Return (x, y) of the center of cell containing provided text 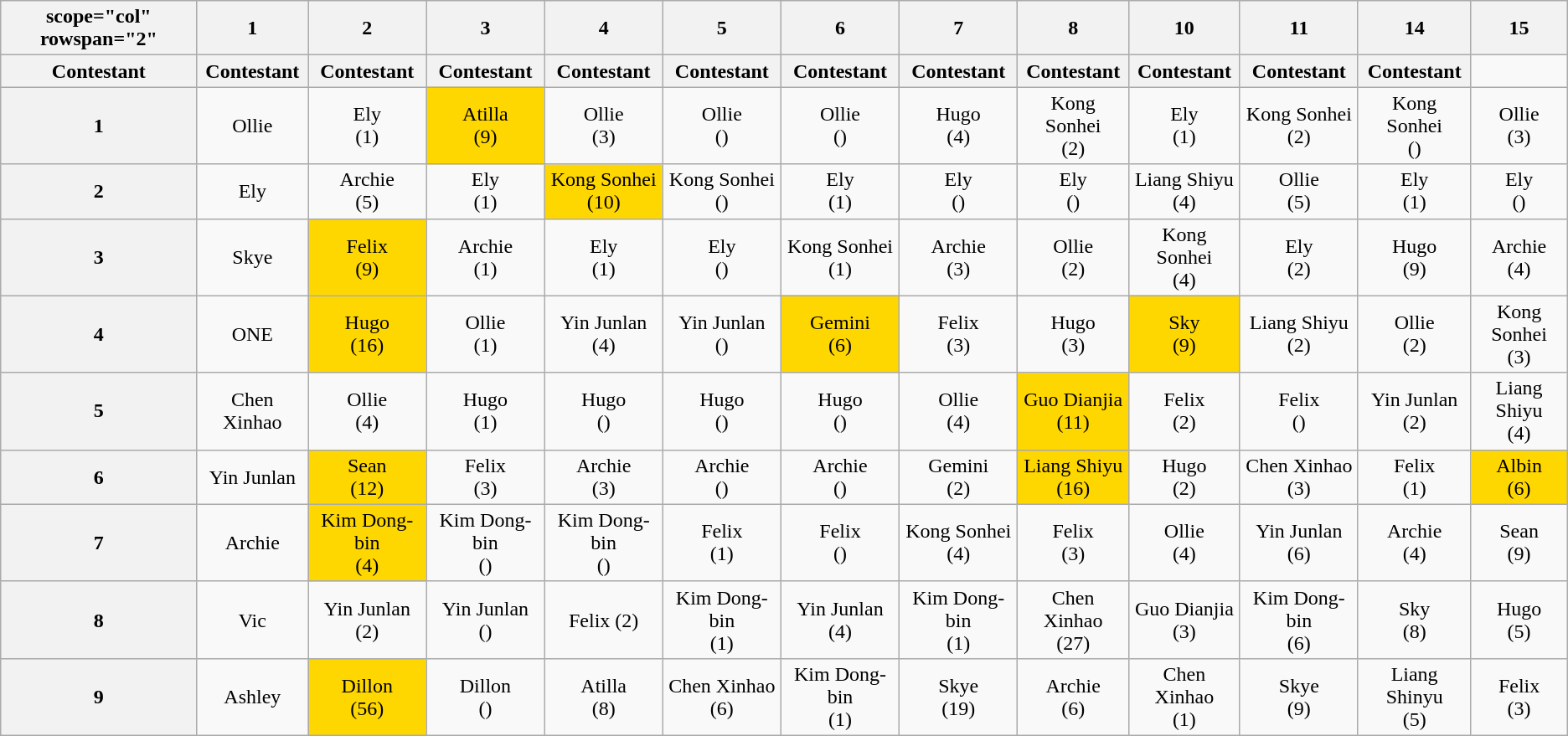
Ollie (253, 126)
Vic (253, 620)
15 (1519, 28)
Gemini (6) (839, 334)
Liang Shiyu (16) (1074, 477)
Liang Shinyu (5) (1414, 697)
Ollie (5) (1298, 191)
Sean (9) (1519, 543)
10 (1184, 28)
Archie (253, 543)
Guo Dianjia (3) (1184, 620)
Hugo (16) (367, 334)
Chen Xinhao (253, 411)
Atilla (9) (486, 126)
Liang Shiyu (2) (1298, 334)
Sky (9) (1184, 334)
Sky (8) (1414, 620)
Ollie (1) (486, 334)
Kim Dong-bin (4) (367, 543)
Gemini (2) (958, 477)
Kong Sonhei (1) (839, 257)
Hugo (1) (486, 411)
Kim Dong-bin (6) (1298, 620)
Archie (6) (1074, 697)
Kong Sonhei (10) (603, 191)
Chen Xinhao (6) (722, 697)
Yin Junlan (6) (1298, 543)
Skye (19) (958, 697)
Dillon (56) (367, 697)
Yin Junlan (253, 477)
Skye (253, 257)
Felix (9) (367, 257)
ONE (253, 334)
Ashley (253, 697)
Kong Sonhei (3) (1519, 334)
11 (1298, 28)
Dillon () (486, 697)
Skye (9) (1298, 697)
Ely (2) (1298, 257)
Sean (12) (367, 477)
Chen Xinhao (3) (1298, 477)
Chen Xinhao (27) (1074, 620)
Archie (5) (367, 191)
14 (1414, 28)
Chen Xinhao (1) (1184, 697)
Hugo (4) (958, 126)
9 (99, 697)
Archie (1) (486, 257)
Atilla (8) (603, 697)
Hugo (5) (1519, 620)
Hugo (3) (1074, 334)
Hugo (2) (1184, 477)
Hugo (9) (1414, 257)
scope="col" rowspan="2" (99, 28)
Albin (6) (1519, 477)
Guo Dianjia (11) (1074, 411)
Ely (253, 191)
